Scan for the cell matching the given text and deliver its (x, y) coordinate at center. 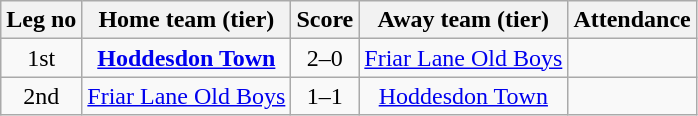
Score (325, 20)
2–0 (325, 58)
Home team (tier) (186, 20)
1st (42, 58)
Attendance (632, 20)
Away team (tier) (464, 20)
1–1 (325, 96)
Leg no (42, 20)
2nd (42, 96)
